Scan for the cell matching the given text and deliver its (x, y) coordinate at center. 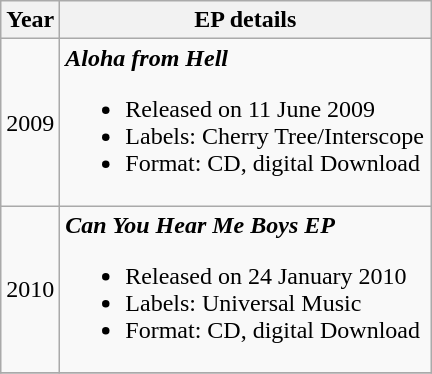
2010 (30, 290)
Year (30, 20)
EP details (246, 20)
Can You Hear Me Boys EPReleased on 24 January 2010Labels: Universal MusicFormat: CD, digital Download (246, 290)
Aloha from HellReleased on 11 June 2009Labels: Cherry Tree/InterscopeFormat: CD, digital Download (246, 122)
2009 (30, 122)
